Extract the (X, Y) coordinate from the center of the cell holding the provided text.  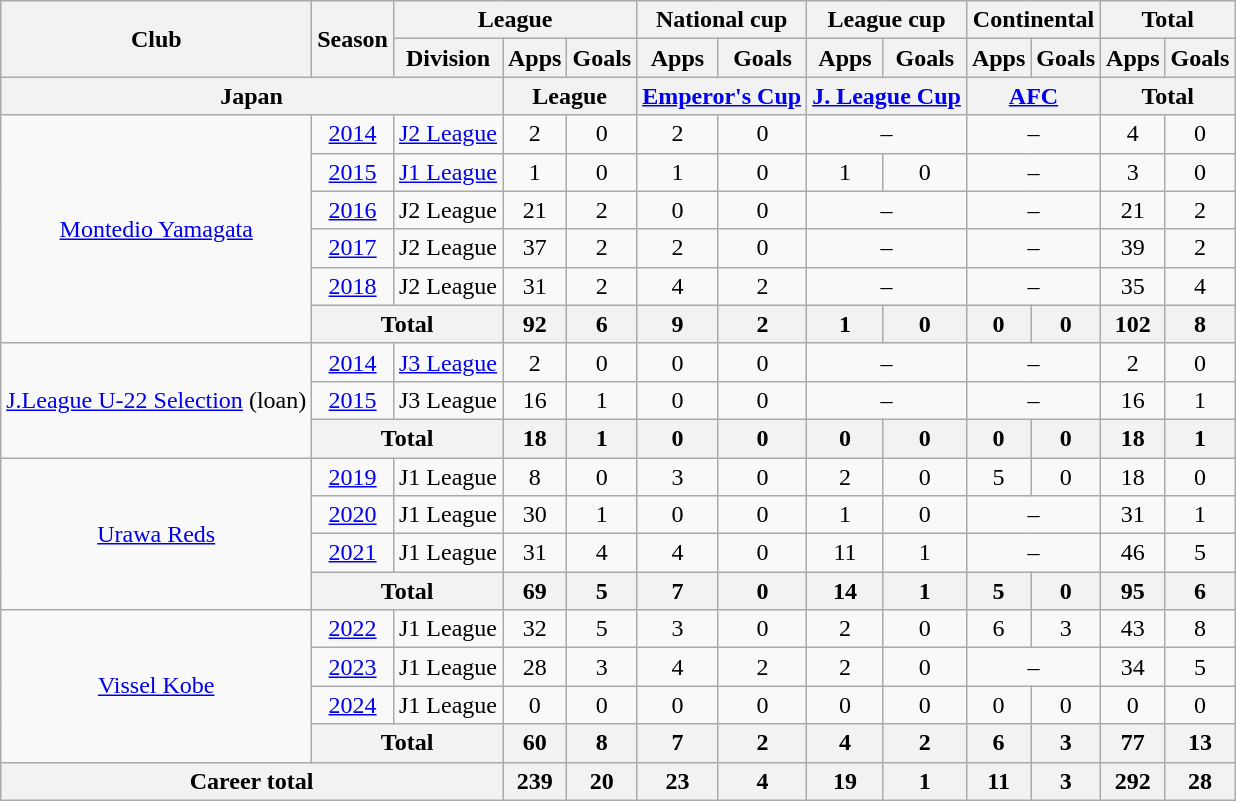
77 (1133, 743)
30 (534, 515)
2018 (353, 286)
14 (846, 591)
Emperor's Cup (722, 96)
60 (534, 743)
13 (1200, 743)
102 (1133, 324)
National cup (722, 20)
9 (678, 324)
Montedio Yamagata (156, 229)
2021 (353, 553)
2020 (353, 515)
2016 (353, 210)
2017 (353, 248)
AFC (1033, 96)
2023 (353, 667)
2024 (353, 705)
19 (846, 781)
Season (353, 39)
34 (1133, 667)
69 (534, 591)
32 (534, 629)
League cup (887, 20)
37 (534, 248)
Japan (252, 96)
23 (678, 781)
Division (448, 58)
239 (534, 781)
292 (1133, 781)
92 (534, 324)
J.League U-22 Selection (loan) (156, 400)
Career total (252, 781)
35 (1133, 286)
Urawa Reds (156, 534)
20 (602, 781)
46 (1133, 553)
43 (1133, 629)
Vissel Kobe (156, 686)
39 (1133, 248)
2019 (353, 477)
Continental (1033, 20)
2022 (353, 629)
J. League Cup (887, 96)
95 (1133, 591)
Club (156, 39)
